Scan for the cell matching the given text and deliver its [x, y] coordinate at center. 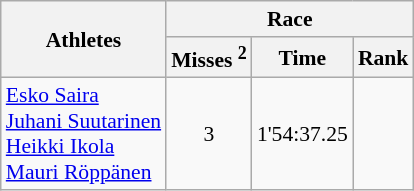
3 [209, 134]
Misses 2 [209, 58]
Esko SairaJuhani SuutarinenHeikki IkolaMauri Röppänen [84, 134]
Time [302, 58]
Race [290, 19]
Athletes [84, 40]
1'54:37.25 [302, 134]
Rank [384, 58]
